Pinpoint the cell where the given text exists, returning its (x, y) midpoint coordinate. 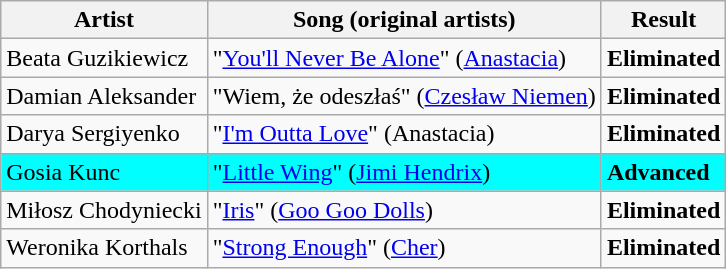
Damian Aleksander (104, 96)
"Iris" (Goo Goo Dolls) (404, 210)
Song (original artists) (404, 20)
Artist (104, 20)
Beata Guzikiewicz (104, 58)
Darya Sergiyenko (104, 134)
Gosia Kunc (104, 172)
Result (663, 20)
"Wiem, że odeszłaś" (Czesław Niemen) (404, 96)
Weronika Korthals (104, 248)
Miłosz Chodyniecki (104, 210)
"You'll Never Be Alone" (Anastacia) (404, 58)
"I'm Outta Love" (Anastacia) (404, 134)
Advanced (663, 172)
"Little Wing" (Jimi Hendrix) (404, 172)
"Strong Enough" (Cher) (404, 248)
